Output the [X, Y] coordinate of the center of the cell containing the given text.  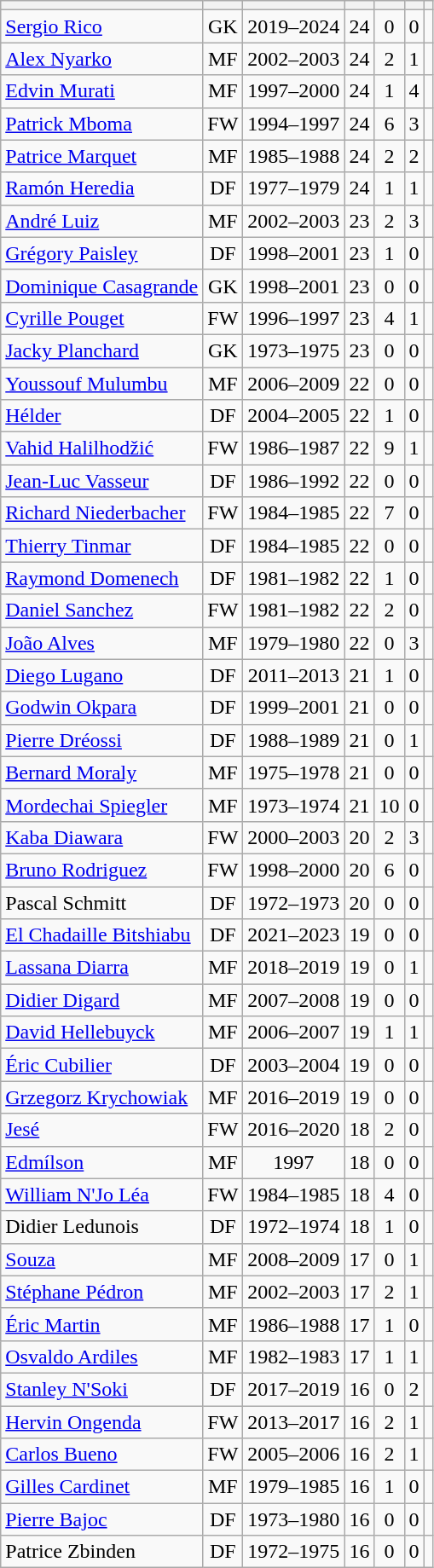
Pierre Bajoc [102, 1519]
Pierre Dréossi [102, 740]
Patrice Zbinden [102, 1552]
Osvaldo Ardiles [102, 1357]
2019–2024 [293, 26]
1973–1975 [293, 350]
Mordechai Spiegler [102, 805]
João Alves [102, 643]
7 [389, 513]
Edvin Murati [102, 91]
1988–1989 [293, 740]
Stéphane Pédron [102, 1292]
Diego Lugano [102, 675]
9 [389, 448]
Jean-Luc Vasseur [102, 481]
10 [389, 805]
Sergio Rico [102, 26]
2016–2019 [293, 1097]
1973–1980 [293, 1519]
El Chadaille Bitshiabu [102, 935]
2000–2003 [293, 837]
2017–2019 [293, 1389]
1998–2000 [293, 870]
2008–2009 [293, 1259]
1982–1983 [293, 1357]
Vahid Halilhodžić [102, 448]
1977–1979 [293, 188]
Thierry Tinmar [102, 546]
2007–2008 [293, 1000]
1994–1997 [293, 124]
Stanley N'Soki [102, 1389]
2021–2023 [293, 935]
Hervin Ongenda [102, 1421]
2004–2005 [293, 416]
David Hellebuyck [102, 1033]
2003–2004 [293, 1065]
1985–1988 [293, 156]
Jesé [102, 1130]
Didier Digard [102, 1000]
1973–1974 [293, 805]
Richard Niederbacher [102, 513]
2006–2009 [293, 383]
1975–1978 [293, 772]
2005–2006 [293, 1455]
1996–1997 [293, 318]
Cyrille Pouget [102, 318]
William N'Jo Léa [102, 1195]
Souza [102, 1259]
Daniel Sanchez [102, 610]
Éric Cubilier [102, 1065]
1979–1980 [293, 643]
Jacky Planchard [102, 350]
Bruno Rodriguez [102, 870]
Bernard Moraly [102, 772]
Ramón Heredia [102, 188]
2011–2013 [293, 675]
Grégory Paisley [102, 253]
Éric Martin [102, 1324]
Grzegorz Krychowiak [102, 1097]
1997–2000 [293, 91]
Carlos Bueno [102, 1455]
1979–1985 [293, 1487]
Hélder [102, 416]
1972–1975 [293, 1552]
Lassana Diarra [102, 968]
Patrick Mboma [102, 124]
1997 [293, 1162]
1986–1987 [293, 448]
Raymond Domenech [102, 578]
Alex Nyarko [102, 59]
2013–2017 [293, 1421]
1972–1973 [293, 903]
1972–1974 [293, 1227]
1986–1988 [293, 1324]
2016–2020 [293, 1130]
1986–1992 [293, 481]
2006–2007 [293, 1033]
Youssouf Mulumbu [102, 383]
Dominique Casagrande [102, 286]
Gilles Cardinet [102, 1487]
Kaba Diawara [102, 837]
Edmílson [102, 1162]
Didier Ledunois [102, 1227]
Patrice Marquet [102, 156]
Godwin Okpara [102, 708]
André Luiz [102, 221]
Pascal Schmitt [102, 903]
2018–2019 [293, 968]
1999–2001 [293, 708]
